Capture the cell that displays the provided text and extract its [X, Y] central coordinate. 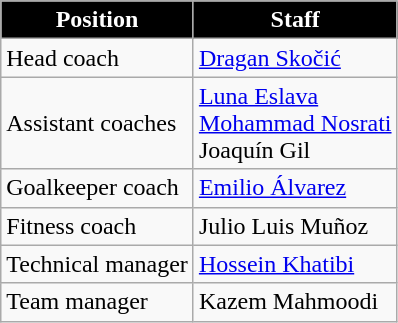
Luna Eslava Mohammad Nosrati Joaquín Gil [295, 123]
Assistant coaches [98, 123]
Position [98, 20]
Dragan Skočić [295, 58]
Hossein Khatibi [295, 264]
Julio Luis Muñoz [295, 226]
Head coach [98, 58]
Team manager [98, 302]
Technical manager [98, 264]
Emilio Álvarez [295, 188]
Kazem Mahmoodi [295, 302]
Fitness coach [98, 226]
Goalkeeper coach [98, 188]
Staff [295, 20]
